Extract the (x, y) coordinate from the center of the cell holding the provided text.  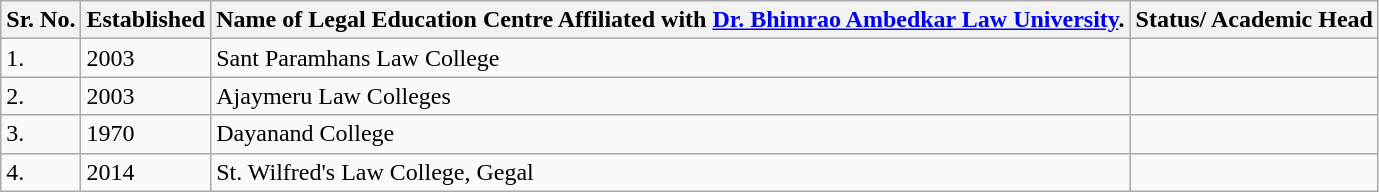
Name of Legal Education Centre Affiliated with Dr. Bhimrao Ambedkar Law University. (670, 20)
Ajaymeru Law Colleges (670, 96)
1. (41, 58)
1970 (146, 134)
St. Wilfred's Law College, Gegal (670, 172)
Sant Paramhans Law College (670, 58)
Dayanand College (670, 134)
2014 (146, 172)
4. (41, 172)
Established (146, 20)
3. (41, 134)
2. (41, 96)
Status/ Academic Head (1254, 20)
Sr. No. (41, 20)
